Detect which cell encompasses the target text, then output its (X, Y) center coordinate. 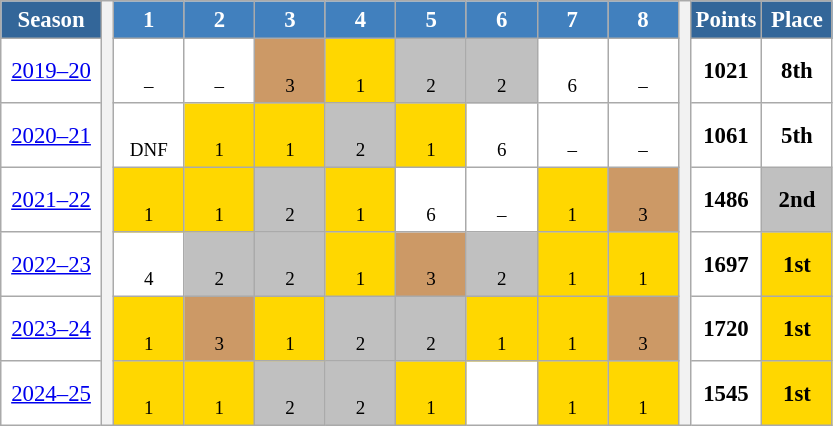
2020–21 (52, 136)
1720 (726, 330)
Season (52, 20)
1021 (726, 72)
Place (798, 20)
8th (798, 72)
5th (798, 136)
8 (644, 20)
2022–23 (52, 264)
2021–22 (52, 200)
Points (726, 20)
1486 (726, 200)
5 (432, 20)
2023–24 (52, 330)
2nd (798, 200)
2019–20 (52, 72)
1061 (726, 136)
1697 (726, 264)
DNF (148, 136)
7 (572, 20)
